Locate the cell with the specified text and output its [X, Y] center coordinate. 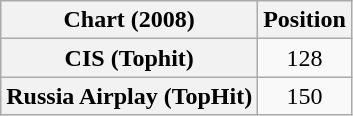
150 [305, 96]
Position [305, 20]
128 [305, 58]
Russia Airplay (TopHit) [130, 96]
Chart (2008) [130, 20]
CIS (Tophit) [130, 58]
